Determine the (x, y) coordinate at the center of the cell enclosing the given text.  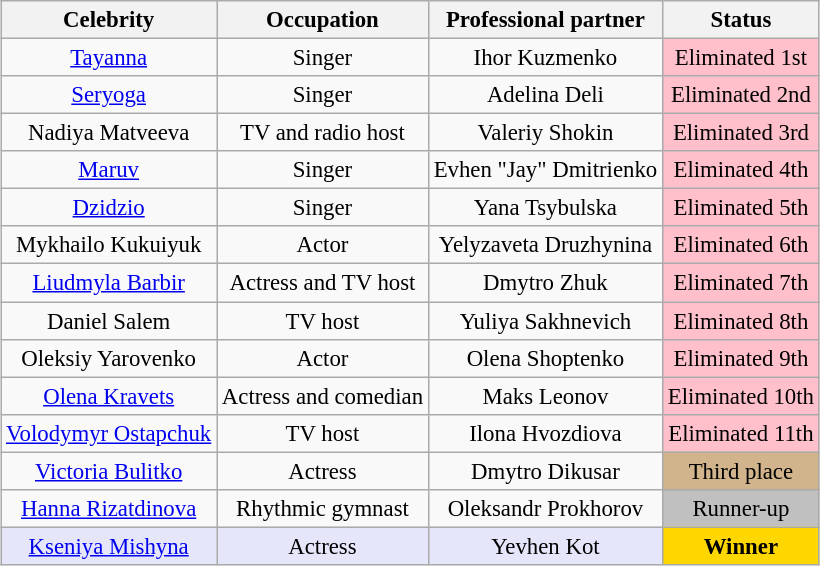
Eliminated 3rd (742, 133)
Third place (742, 471)
Celebrity (109, 20)
Ihor Kuzmenko (545, 57)
Winner (742, 546)
Eliminated 9th (742, 358)
Dmytro Zhuk (545, 283)
Volodymyr Ostapchuk (109, 433)
Maruv (109, 170)
Victoria Bulitko (109, 471)
Oleksiy Yarovenko (109, 358)
Actress and comedian (323, 396)
Yuliya Sakhnevich (545, 321)
Oleksandr Prokhorov (545, 508)
Dzidzio (109, 208)
Eliminated 6th (742, 245)
Eliminated 5th (742, 208)
Rhythmic gymnast (323, 508)
Mykhailo Kukuiyuk (109, 245)
Ilona Hvozdiova (545, 433)
Valeriy Shokin (545, 133)
Evhen "Jay" Dmitrienko (545, 170)
Professional partner (545, 20)
Olena Kravets (109, 396)
Dmytro Dikusar (545, 471)
Daniel Salem (109, 321)
Eliminated 10th (742, 396)
Tayanna (109, 57)
Status (742, 20)
Yevhen Kot (545, 546)
Yana Tsybulska (545, 208)
Eliminated 1st (742, 57)
Occupation (323, 20)
Eliminated 7th (742, 283)
Nadiya Matveeva (109, 133)
Olena Shoptenko (545, 358)
Actress and TV host (323, 283)
Liudmyla Barbir (109, 283)
Kseniya Mishyna (109, 546)
Runner-up (742, 508)
Hanna Rizatdinova (109, 508)
Seryoga (109, 95)
Eliminated 8th (742, 321)
Eliminated 4th (742, 170)
Eliminated 11th (742, 433)
Eliminated 2nd (742, 95)
TV and radio host (323, 133)
Adelina Deli (545, 95)
Maks Leonov (545, 396)
Yelyzaveta Druzhynina (545, 245)
